Return the (X, Y) coordinate for the center point of the cell that contains the specified text.  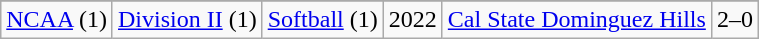
Division II (1) (187, 20)
NCAA (1) (57, 20)
Softball (1) (322, 20)
2–0 (734, 20)
2022 (412, 20)
Cal State Dominguez Hills (576, 20)
